Find where the given text appears and provide that cell's center as (X, Y) coordinate. 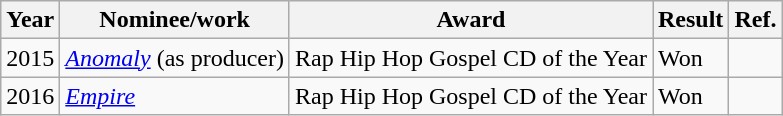
Anomaly (as producer) (175, 58)
Nominee/work (175, 20)
Award (470, 20)
Result (690, 20)
2015 (30, 58)
2016 (30, 96)
Ref. (756, 20)
Year (30, 20)
Empire (175, 96)
